Pinpoint the cell where the given text exists, returning its [x, y] midpoint coordinate. 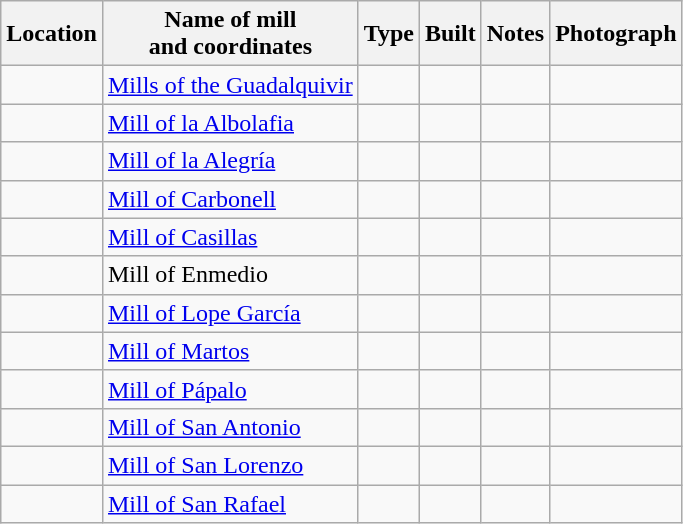
Mill of la Alegría [230, 161]
Mill of Casillas [230, 237]
Built [450, 34]
Type [388, 34]
Mill of Martos [230, 351]
Mill of Pápalo [230, 389]
Mill of Lope García [230, 313]
Mill of San Rafael [230, 503]
Mill of Carbonell [230, 199]
Name of milland coordinates [230, 34]
Location [52, 34]
Photograph [616, 34]
Mill of Enmedio [230, 275]
Mills of the Guadalquivir [230, 85]
Mill of San Lorenzo [230, 465]
Mill of San Antonio [230, 427]
Notes [515, 34]
Mill of la Albolafia [230, 123]
